From the cell containing the given text, extract its center point as [X, Y] coordinate. 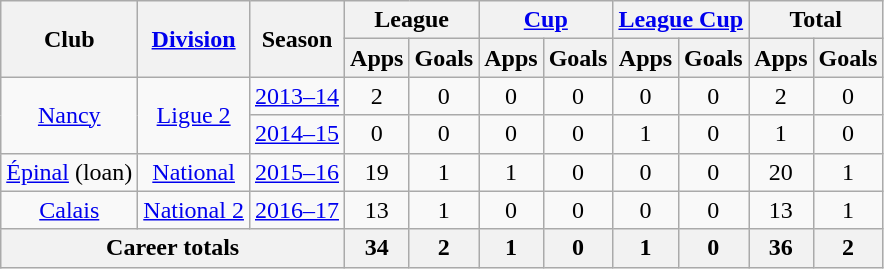
34 [377, 248]
2016–17 [296, 210]
Cup [546, 20]
Épinal (loan) [70, 172]
National 2 [194, 210]
36 [781, 248]
2015–16 [296, 172]
Nancy [70, 115]
Career totals [173, 248]
Calais [70, 210]
League [412, 20]
20 [781, 172]
2014–15 [296, 134]
Season [296, 39]
Total [816, 20]
2013–14 [296, 96]
19 [377, 172]
National [194, 172]
Ligue 2 [194, 115]
Club [70, 39]
League Cup [681, 20]
Division [194, 39]
